Extract the (X, Y) coordinate from the center of the cell holding the provided text.  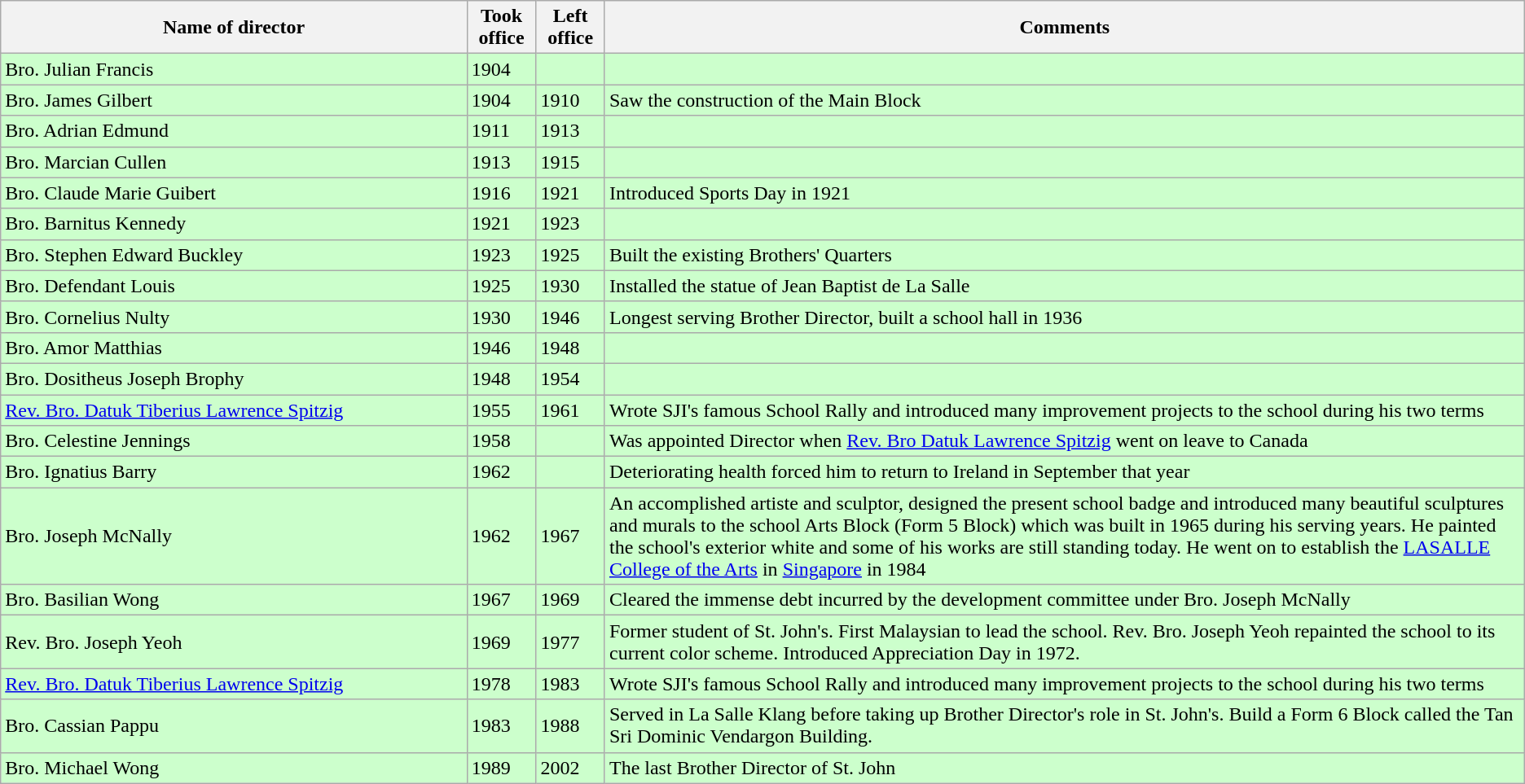
Cleared the immense debt incurred by the development committee under Bro. Joseph McNally (1064, 600)
Bro. Amor Matthias (235, 348)
Built the existing Brothers' Quarters (1064, 255)
1954 (570, 379)
1961 (570, 410)
1988 (570, 726)
2002 (570, 768)
1911 (502, 131)
Comments (1064, 28)
1915 (570, 162)
Bro. Marcian Cullen (235, 162)
Name of director (235, 28)
Deteriorating health forced him to return to Ireland in September that year (1064, 472)
Longest serving Brother Director, built a school hall in 1936 (1064, 317)
Bro. James Gilbert (235, 100)
Bro. Cornelius Nulty (235, 317)
Bro. Ignatius Barry (235, 472)
Took office (502, 28)
1910 (570, 100)
Installed the statue of Jean Baptist de La Salle (1064, 286)
Bro. Dositheus Joseph Brophy (235, 379)
Bro. Michael Wong (235, 768)
Bro. Celestine Jennings (235, 441)
Bro. Barnitus Kennedy (235, 224)
1978 (502, 684)
Bro. Cassian Pappu (235, 726)
1955 (502, 410)
Bro. Julian Francis (235, 69)
Was appointed Director when Rev. Bro Datuk Lawrence Spitzig went on leave to Canada (1064, 441)
Served in La Salle Klang before taking up Brother Director's role in St. John's. Build a Form 6 Block called the Tan Sri Dominic Vendargon Building. (1064, 726)
1958 (502, 441)
Bro. Adrian Edmund (235, 131)
1916 (502, 193)
1977 (570, 642)
1989 (502, 768)
The last Brother Director of St. John (1064, 768)
Bro. Joseph McNally (235, 536)
Bro. Claude Marie Guibert (235, 193)
Rev. Bro. Joseph Yeoh (235, 642)
Bro. Stephen Edward Buckley (235, 255)
Introduced Sports Day in 1921 (1064, 193)
Bro. Defendant Louis (235, 286)
Bro. Basilian Wong (235, 600)
Saw the construction of the Main Block (1064, 100)
Left office (570, 28)
